Search for the cell housing the specified text and yield its (X, Y) center coordinate. 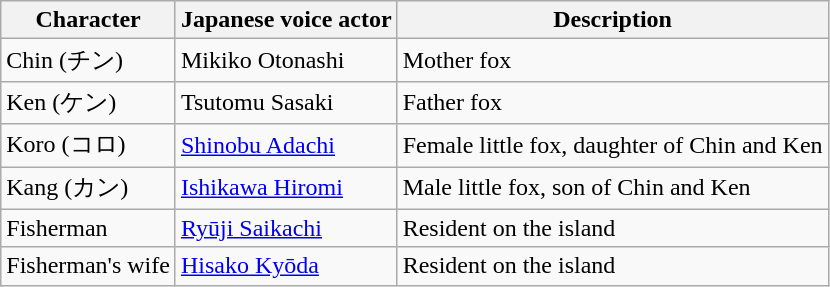
Mother fox (612, 60)
Tsutomu Sasaki (286, 102)
Koro (コロ) (88, 146)
Shinobu Adachi (286, 146)
Fisherman (88, 228)
Mikiko Otonashi (286, 60)
Ryūji Saikachi (286, 228)
Chin (チン) (88, 60)
Fisherman's wife (88, 266)
Male little fox, son of Chin and Ken (612, 188)
Hisako Kyōda (286, 266)
Kang (カン) (88, 188)
Female little fox, daughter of Chin and Ken (612, 146)
Ishikawa Hiromi (286, 188)
Character (88, 20)
Description (612, 20)
Ken (ケン) (88, 102)
Japanese voice actor (286, 20)
Father fox (612, 102)
